Pinpoint the cell where the given text exists, returning its (x, y) midpoint coordinate. 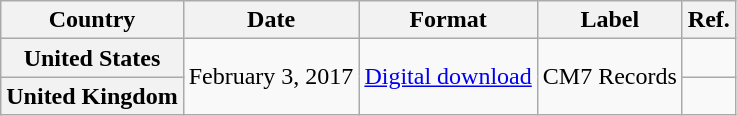
United States (92, 58)
Format (448, 20)
Ref. (708, 20)
Country (92, 20)
Label (610, 20)
February 3, 2017 (271, 77)
Date (271, 20)
Digital download (448, 77)
United Kingdom (92, 96)
CM7 Records (610, 77)
